Find where the given text appears and provide that cell's center as [x, y] coordinate. 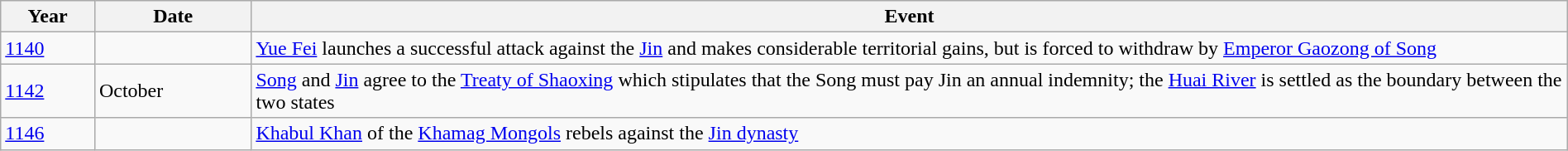
October [172, 91]
Khabul Khan of the Khamag Mongols rebels against the Jin dynasty [910, 134]
1142 [48, 91]
Date [172, 17]
Year [48, 17]
1140 [48, 48]
1146 [48, 134]
Event [910, 17]
Yue Fei launches a successful attack against the Jin and makes considerable territorial gains, but is forced to withdraw by Emperor Gaozong of Song [910, 48]
